Locate the cell with the specified text and output its (X, Y) center coordinate. 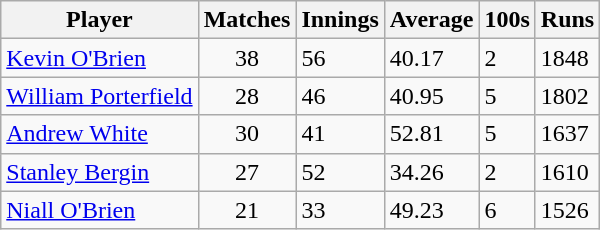
Niall O'Brien (100, 210)
56 (340, 58)
1526 (567, 210)
41 (340, 134)
William Porterfield (100, 96)
33 (340, 210)
40.17 (432, 58)
Player (100, 20)
Stanley Bergin (100, 172)
Average (432, 20)
40.95 (432, 96)
Runs (567, 20)
Kevin O'Brien (100, 58)
52.81 (432, 134)
Innings (340, 20)
1610 (567, 172)
Matches (247, 20)
6 (507, 210)
1637 (567, 134)
28 (247, 96)
34.26 (432, 172)
1848 (567, 58)
100s (507, 20)
1802 (567, 96)
Andrew White (100, 134)
52 (340, 172)
49.23 (432, 210)
27 (247, 172)
46 (340, 96)
21 (247, 210)
30 (247, 134)
38 (247, 58)
